Pinpoint the cell where the given text exists, returning its (X, Y) midpoint coordinate. 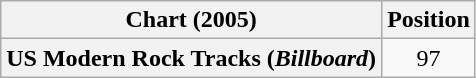
US Modern Rock Tracks (Billboard) (192, 58)
Position (429, 20)
Chart (2005) (192, 20)
97 (429, 58)
